Scan for the cell matching the given text and deliver its [x, y] coordinate at center. 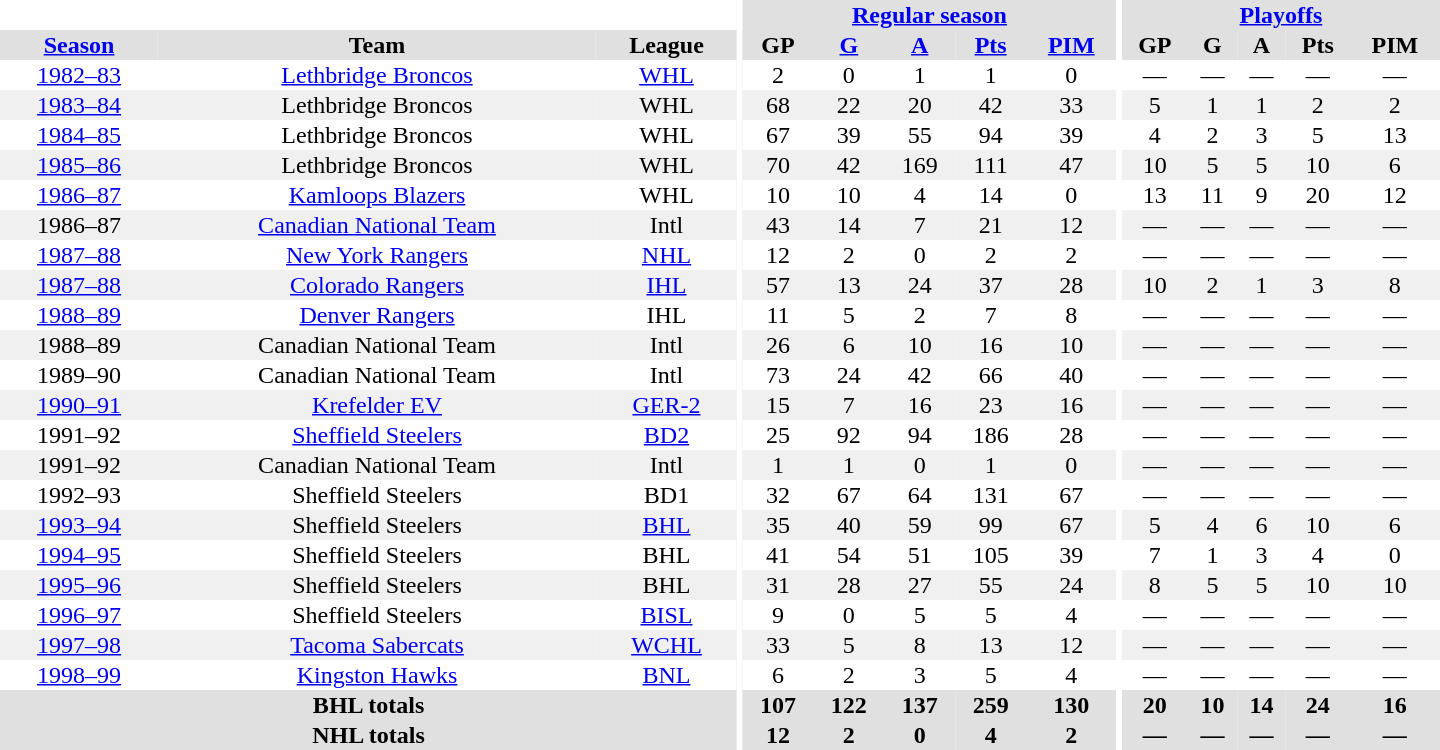
BNL [666, 675]
WCHL [666, 645]
Regular season [930, 15]
54 [848, 555]
105 [990, 555]
70 [778, 165]
1993–94 [79, 525]
66 [990, 375]
BD1 [666, 495]
Kingston Hawks [377, 675]
BHL totals [368, 705]
GER-2 [666, 405]
25 [778, 435]
57 [778, 285]
Colorado Rangers [377, 285]
Playoffs [1281, 15]
23 [990, 405]
New York Rangers [377, 255]
37 [990, 285]
Denver Rangers [377, 315]
32 [778, 495]
73 [778, 375]
137 [920, 705]
99 [990, 525]
31 [778, 585]
1996–97 [79, 615]
BD2 [666, 435]
21 [990, 225]
41 [778, 555]
169 [920, 165]
1995–96 [79, 585]
259 [990, 705]
1990–91 [79, 405]
47 [1071, 165]
15 [778, 405]
111 [990, 165]
64 [920, 495]
68 [778, 105]
131 [990, 495]
35 [778, 525]
27 [920, 585]
NHL [666, 255]
51 [920, 555]
130 [1071, 705]
1984–85 [79, 135]
59 [920, 525]
92 [848, 435]
1989–90 [79, 375]
Tacoma Sabercats [377, 645]
1982–83 [79, 75]
League [666, 45]
Kamloops Blazers [377, 195]
122 [848, 705]
22 [848, 105]
1992–93 [79, 495]
1994–95 [79, 555]
1998–99 [79, 675]
Krefelder EV [377, 405]
BISL [666, 615]
Team [377, 45]
1985–86 [79, 165]
186 [990, 435]
43 [778, 225]
26 [778, 345]
1983–84 [79, 105]
107 [778, 705]
1997–98 [79, 645]
Season [79, 45]
NHL totals [368, 735]
